Locate the cell with the specified text and output its [x, y] center coordinate. 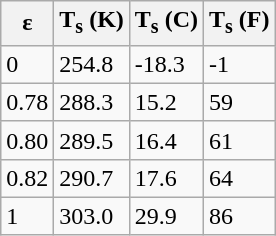
0.78 [28, 102]
289.5 [92, 140]
290.7 [92, 178]
303.0 [92, 216]
ε [28, 23]
Ts (K) [92, 23]
0.82 [28, 178]
254.8 [92, 64]
Ts (C) [166, 23]
29.9 [166, 216]
0.80 [28, 140]
16.4 [166, 140]
-1 [240, 64]
15.2 [166, 102]
Ts (F) [240, 23]
0 [28, 64]
59 [240, 102]
17.6 [166, 178]
86 [240, 216]
-18.3 [166, 64]
64 [240, 178]
1 [28, 216]
61 [240, 140]
288.3 [92, 102]
